Provide the [x, y] coordinate of the cell's center where the given text is located.  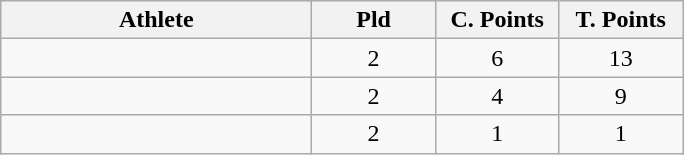
4 [497, 96]
9 [621, 96]
T. Points [621, 20]
Pld [374, 20]
Athlete [156, 20]
6 [497, 58]
13 [621, 58]
C. Points [497, 20]
